Locate the cell with the specified text and output its [x, y] center coordinate. 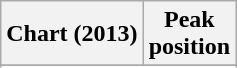
Peakposition [189, 34]
Chart (2013) [72, 34]
